Scan for the cell matching the given text and deliver its [X, Y] coordinate at center. 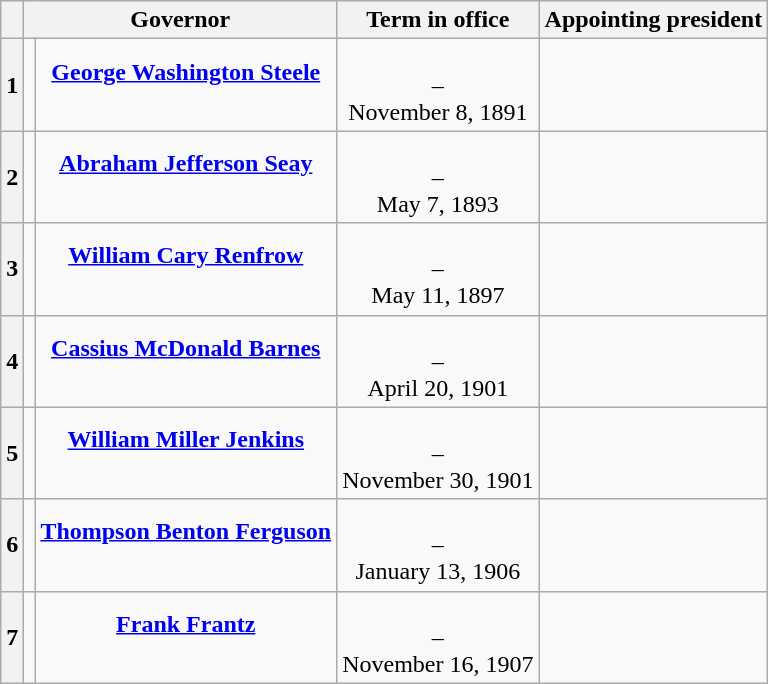
1 [12, 85]
Appointing president [654, 20]
Cassius McDonald Barnes [186, 361]
–April 20, 1901 [438, 361]
–May 11, 1897 [438, 269]
–November 16, 1907 [438, 637]
George Washington Steele [186, 85]
Frank Frantz [186, 637]
2 [12, 177]
William Miller Jenkins [186, 453]
4 [12, 361]
3 [12, 269]
–May 7, 1893 [438, 177]
–November 8, 1891 [438, 85]
–November 30, 1901 [438, 453]
5 [12, 453]
6 [12, 545]
William Cary Renfrow [186, 269]
7 [12, 637]
–January 13, 1906 [438, 545]
Governor [180, 20]
Thompson Benton Ferguson [186, 545]
Term in office [438, 20]
Abraham Jefferson Seay [186, 177]
